Identify which cell holds the provided text, then report its [X, Y] central coordinate. 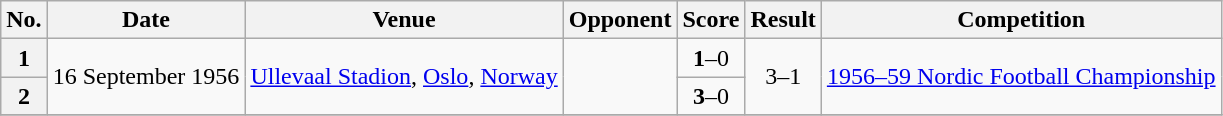
Score [711, 20]
Venue [404, 20]
Result [783, 20]
Opponent [620, 20]
2 [24, 96]
No. [24, 20]
1956–59 Nordic Football Championship [1021, 77]
3–0 [711, 96]
Date [146, 20]
Competition [1021, 20]
3–1 [783, 77]
Ullevaal Stadion, Oslo, Norway [404, 77]
16 September 1956 [146, 77]
1–0 [711, 58]
1 [24, 58]
